Provide the [x, y] coordinate of the cell's center where the given text is located.  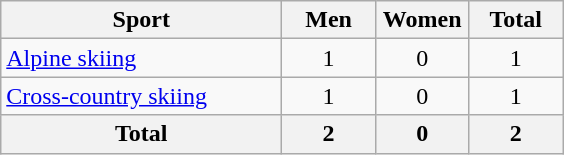
Sport [142, 20]
Cross-country skiing [142, 96]
Alpine skiing [142, 58]
Women [422, 20]
Men [329, 20]
